For the text-containing cell, return its midpoint in (x, y) coordinate format. 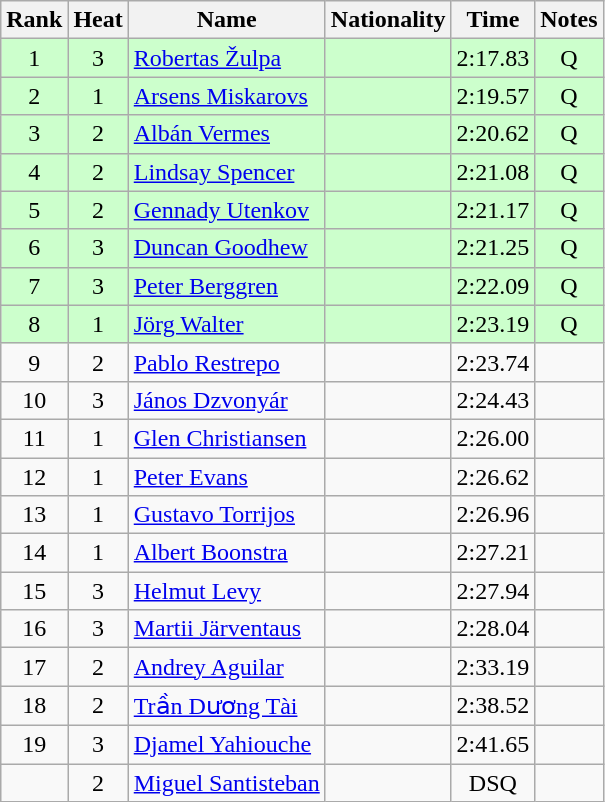
2:41.65 (493, 744)
14 (34, 553)
2:24.43 (493, 400)
18 (34, 706)
2:26.00 (493, 438)
7 (34, 286)
4 (34, 172)
2:21.08 (493, 172)
Gustavo Torrijos (226, 515)
Gennady Utenkov (226, 210)
Albert Boonstra (226, 553)
Glen Christiansen (226, 438)
DSQ (493, 783)
5 (34, 210)
Notes (569, 20)
Jörg Walter (226, 324)
Andrey Aguilar (226, 667)
Name (226, 20)
2:17.83 (493, 58)
2:19.57 (493, 96)
Robertas Žulpa (226, 58)
2:27.21 (493, 553)
Djamel Yahiouche (226, 744)
2:26.96 (493, 515)
13 (34, 515)
12 (34, 477)
2:38.52 (493, 706)
Albán Vermes (226, 134)
Martii Järventaus (226, 629)
Trần Dương Tài (226, 706)
8 (34, 324)
2:28.04 (493, 629)
Lindsay Spencer (226, 172)
2:22.09 (493, 286)
19 (34, 744)
16 (34, 629)
11 (34, 438)
2:21.17 (493, 210)
15 (34, 591)
Nationality (388, 20)
Time (493, 20)
6 (34, 248)
9 (34, 362)
Peter Evans (226, 477)
2:33.19 (493, 667)
Helmut Levy (226, 591)
Rank (34, 20)
Peter Berggren (226, 286)
Heat (98, 20)
Pablo Restrepo (226, 362)
Miguel Santisteban (226, 783)
10 (34, 400)
Duncan Goodhew (226, 248)
2:27.94 (493, 591)
2:20.62 (493, 134)
2:23.19 (493, 324)
17 (34, 667)
2:23.74 (493, 362)
2:26.62 (493, 477)
2:21.25 (493, 248)
János Dzvonyár (226, 400)
Arsens Miskarovs (226, 96)
